For the text-containing cell, return its midpoint in (x, y) coordinate format. 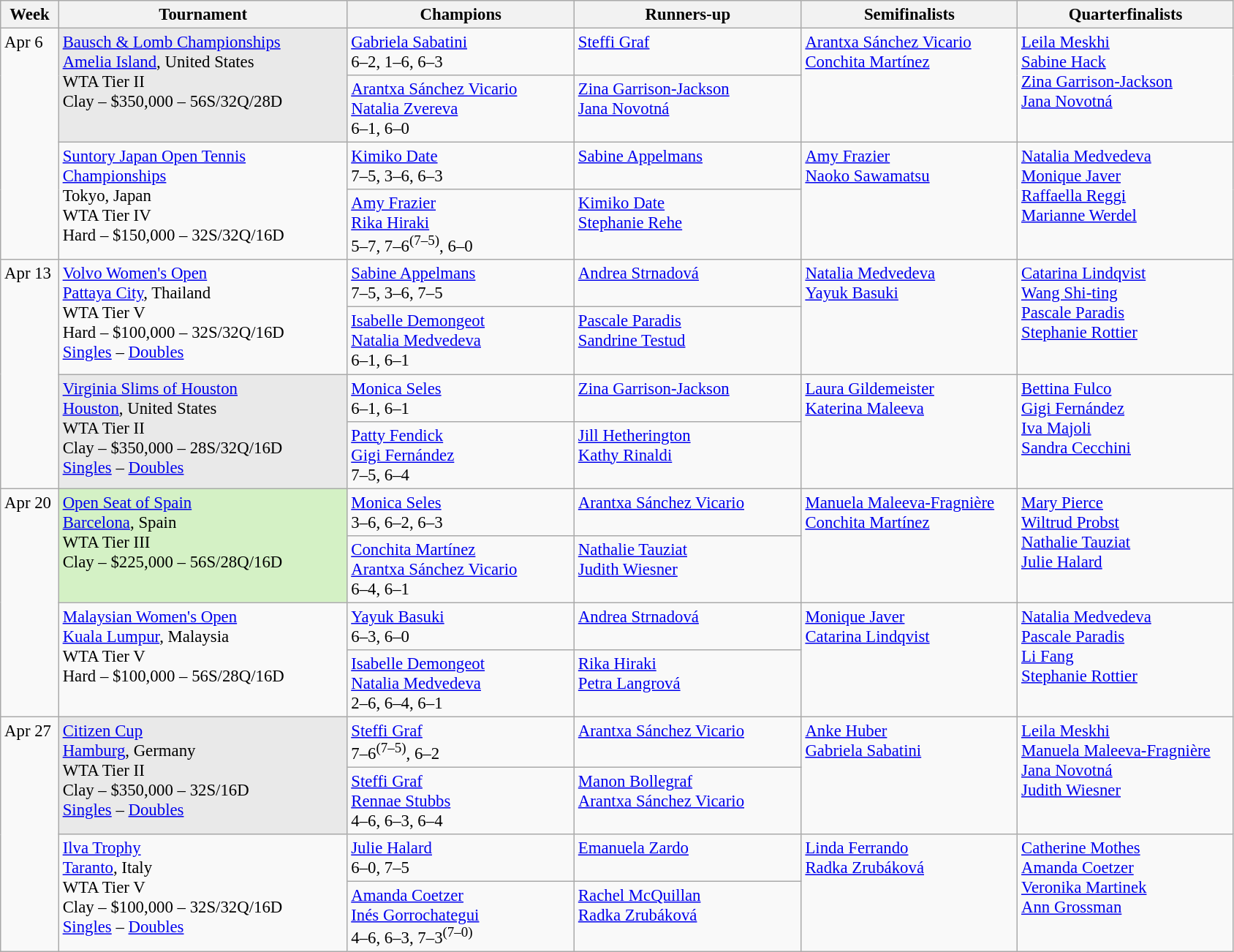
Laura Gildemeister Katerina Maleeva (909, 431)
Natalia Medvedeva Monique Javer Raffaella Reggi Marianne Werdel (1126, 202)
Semifinalists (909, 15)
Ilva TrophyTaranto, ItalyWTA Tier VClay – $100,000 – 32S/32Q/16DSingles – Doubles (203, 894)
Bettina Fulco Gigi Fernández Iva Majoli Sandra Cecchini (1126, 431)
Linda Ferrando Radka Zrubáková (909, 894)
Monica Seles3–6, 6–2, 6–3 (461, 512)
Zina Garrison-Jackson Jana Novotná (689, 109)
Amy Frazier Naoko Sawamatsu (909, 202)
Runners-up (689, 15)
Sabine Appelmans7–5, 3–6, 7–5 (461, 284)
Yayuk Basuki6–3, 6–0 (461, 626)
Malaysian Women's OpenKuala Lumpur, MalaysiaWTA Tier VHard – $100,000 – 56S/28Q/16D (203, 660)
Isabelle Demongeot Natalia Medvedeva2–6, 6–4, 6–1 (461, 684)
Rachel McQuillan Radka Zrubáková (689, 917)
Leila Meskhi Sabine Hack Zina Garrison-Jackson Jana Novotná (1126, 86)
Kimiko Date Stephanie Rehe (689, 224)
Bausch & Lomb ChampionshipsAmelia Island, United StatesWTA Tier IIClay – $350,000 – 56S/32Q/28D (203, 86)
Volvo Women's OpenPattaya City, ThailandWTA Tier VHard – $100,000 – 32S/32Q/16DSingles – Doubles (203, 317)
Citizen CupHamburg, GermanyWTA Tier IIClay – $350,000 – 32S/16DSingles – Doubles (203, 775)
Zina Garrison-Jackson (689, 398)
Conchita Martínez Arantxa Sánchez Vicario6–4, 6–1 (461, 569)
Amy Frazier Rika Hiraki5–7, 7–6(7–5), 6–0 (461, 224)
Apr 6 (30, 145)
Week (30, 15)
Isabelle Demongeot Natalia Medvedeva6–1, 6–1 (461, 341)
Mary Pierce Wiltrud Probst Nathalie Tauziat Julie Halard (1126, 545)
Steffi Graf (689, 53)
Steffi Graf7–6(7–5), 6–2 (461, 741)
Open Seat of SpainBarcelona, SpainWTA Tier IIIClay – $225,000 – 56S/28Q/16D (203, 545)
Manon Bollegraf Arantxa Sánchez Vicario (689, 801)
Natalia Medvedeva Yayuk Basuki (909, 317)
Rika Hiraki Petra Langrová (689, 684)
Amanda Coetzer Inés Gorrochategui4–6, 6–3, 7–3(7–0) (461, 917)
Monique Javer Catarina Lindqvist (909, 660)
Suntory Japan Open Tennis ChampionshipsTokyo, JapanWTA Tier IVHard – $150,000 – 32S/32Q/16D (203, 202)
Arantxa Sánchez Vicario Conchita Martínez (909, 86)
Steffi Graf Rennae Stubbs4–6, 6–3, 6–4 (461, 801)
Gabriela Sabatini6–2, 1–6, 6–3 (461, 53)
Tournament (203, 15)
Virginia Slims of HoustonHouston, United StatesWTA Tier IIClay – $350,000 – 28S/32Q/16DSingles – Doubles (203, 431)
Patty Fendick Gigi Fernández7–5, 6–4 (461, 455)
Monica Seles6–1, 6–1 (461, 398)
Emanuela Zardo (689, 858)
Manuela Maleeva-Fragnière Conchita Martínez (909, 545)
Catherine Mothes Amanda Coetzer Veronika Martinek Ann Grossman (1126, 894)
Julie Halard6–0, 7–5 (461, 858)
Apr 27 (30, 834)
Leila Meskhi Manuela Maleeva-Fragnière Jana Novotná Judith Wiesner (1126, 775)
Sabine Appelmans (689, 167)
Natalia Medvedeva Pascale Paradis Li Fang Stephanie Rottier (1126, 660)
Champions (461, 15)
Quarterfinalists (1126, 15)
Kimiko Date7–5, 3–6, 6–3 (461, 167)
Apr 13 (30, 374)
Arantxa Sánchez Vicario Natalia Zvereva6–1, 6–0 (461, 109)
Apr 20 (30, 602)
Nathalie Tauziat Judith Wiesner (689, 569)
Pascale Paradis Sandrine Testud (689, 341)
Anke Huber Gabriela Sabatini (909, 775)
Catarina Lindqvist Wang Shi-ting Pascale Paradis Stephanie Rottier (1126, 317)
Jill Hetherington Kathy Rinaldi (689, 455)
